Output the [X, Y] coordinate of the center of the cell containing the given text.  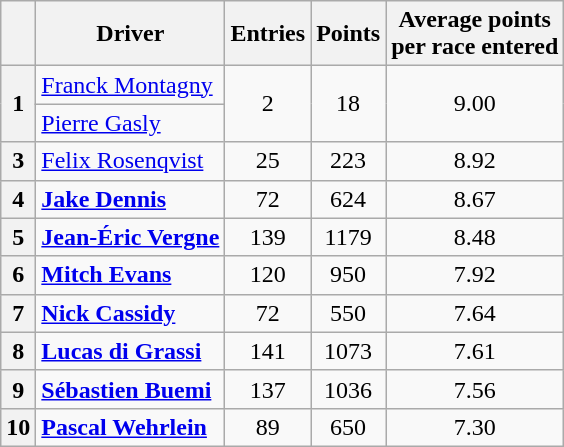
9.00 [475, 104]
Pascal Wehrlein [130, 427]
5 [18, 237]
7.92 [475, 275]
2 [268, 104]
3 [18, 161]
7 [18, 313]
7.56 [475, 389]
8.92 [475, 161]
8.48 [475, 237]
550 [348, 313]
141 [268, 351]
18 [348, 104]
Points [348, 34]
Lucas di Grassi [130, 351]
8 [18, 351]
Franck Montagny [130, 85]
223 [348, 161]
1036 [348, 389]
7.64 [475, 313]
Average pointsper race entered [475, 34]
4 [18, 199]
Jean-Éric Vergne [130, 237]
7.30 [475, 427]
25 [268, 161]
8.67 [475, 199]
Felix Rosenqvist [130, 161]
1179 [348, 237]
6 [18, 275]
Sébastien Buemi [130, 389]
120 [268, 275]
Nick Cassidy [130, 313]
1 [18, 104]
Pierre Gasly [130, 123]
650 [348, 427]
1073 [348, 351]
9 [18, 389]
137 [268, 389]
89 [268, 427]
Jake Dennis [130, 199]
139 [268, 237]
10 [18, 427]
Driver [130, 34]
7.61 [475, 351]
624 [348, 199]
950 [348, 275]
Entries [268, 34]
Mitch Evans [130, 275]
